Extract the [X, Y] coordinate from the center of the cell holding the provided text.  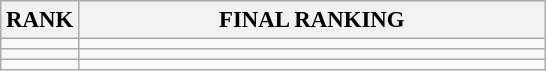
FINAL RANKING [312, 20]
RANK [40, 20]
